Pinpoint the cell where the given text exists, returning its [x, y] midpoint coordinate. 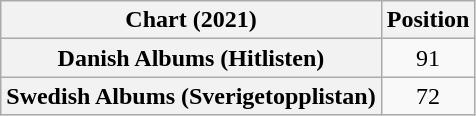
Danish Albums (Hitlisten) [191, 58]
72 [428, 96]
91 [428, 58]
Swedish Albums (Sverigetopplistan) [191, 96]
Chart (2021) [191, 20]
Position [428, 20]
